For the text-containing cell, return its midpoint in [x, y] coordinate format. 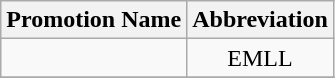
Promotion Name [94, 20]
EMLL [260, 58]
Abbreviation [260, 20]
